Scan for the cell matching the given text and deliver its (x, y) coordinate at center. 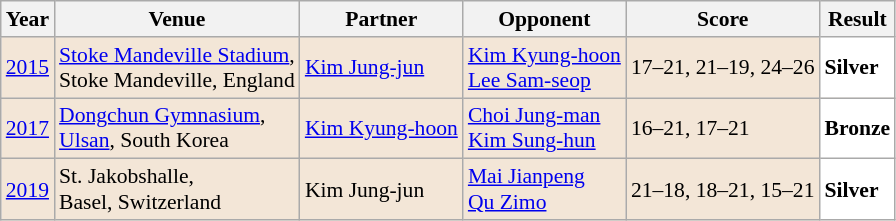
Stoke Mandeville Stadium,Stoke Mandeville, England (177, 68)
Mai Jianpeng Qu Zimo (544, 190)
Partner (382, 19)
2015 (28, 68)
2017 (28, 128)
Result (857, 19)
Kim Kyung-hoon Lee Sam-seop (544, 68)
Kim Kyung-hoon (382, 128)
Choi Jung-man Kim Sung-hun (544, 128)
Dongchun Gymnasium,Ulsan, South Korea (177, 128)
St. Jakobshalle,Basel, Switzerland (177, 190)
2019 (28, 190)
Score (723, 19)
21–18, 18–21, 15–21 (723, 190)
Year (28, 19)
Venue (177, 19)
17–21, 21–19, 24–26 (723, 68)
16–21, 17–21 (723, 128)
Opponent (544, 19)
Bronze (857, 128)
